Identify which cell holds the provided text, then report its [X, Y] central coordinate. 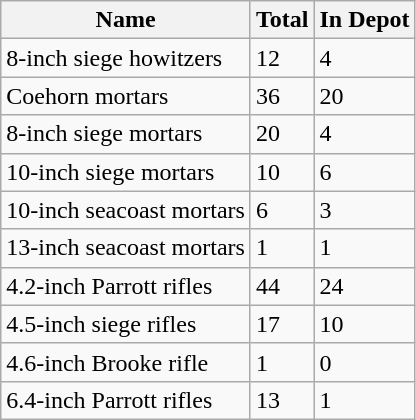
4.5-inch siege rifles [126, 324]
36 [282, 96]
12 [282, 58]
13 [282, 400]
17 [282, 324]
24 [364, 286]
10-inch siege mortars [126, 172]
Total [282, 20]
4.6-inch Brooke rifle [126, 362]
In Depot [364, 20]
4.2-inch Parrott rifles [126, 286]
Coehorn mortars [126, 96]
3 [364, 210]
Name [126, 20]
8-inch siege howitzers [126, 58]
13-inch seacoast mortars [126, 248]
8-inch siege mortars [126, 134]
10-inch seacoast mortars [126, 210]
6.4-inch Parrott rifles [126, 400]
44 [282, 286]
0 [364, 362]
